Return the (x, y) coordinate for the center point of the cell that contains the specified text.  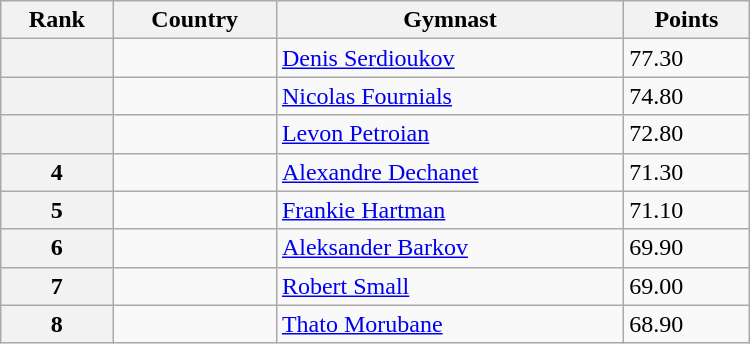
Levon Petroian (450, 134)
Thato Morubane (450, 324)
Robert Small (450, 286)
Country (194, 20)
69.90 (687, 248)
Nicolas Fournials (450, 96)
77.30 (687, 58)
4 (57, 172)
Gymnast (450, 20)
Aleksander Barkov (450, 248)
7 (57, 286)
Points (687, 20)
8 (57, 324)
68.90 (687, 324)
6 (57, 248)
74.80 (687, 96)
69.00 (687, 286)
Frankie Hartman (450, 210)
Rank (57, 20)
Denis Serdioukov (450, 58)
5 (57, 210)
71.30 (687, 172)
72.80 (687, 134)
71.10 (687, 210)
Alexandre Dechanet (450, 172)
